Identify which cell holds the provided text, then report its (X, Y) central coordinate. 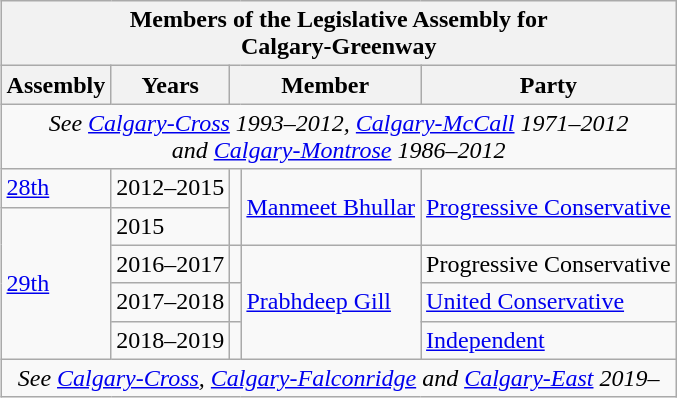
See Calgary-Cross, Calgary-Falconridge and Calgary-East 2019– (338, 378)
Years (170, 85)
28th (56, 188)
United Conservative (549, 302)
2017–2018 (170, 302)
Member (326, 85)
29th (56, 283)
2018–2019 (170, 340)
Assembly (56, 85)
2016–2017 (170, 264)
Members of the Legislative Assembly forCalgary-Greenway (338, 34)
2015 (170, 226)
Prabhdeep Gill (331, 302)
Party (549, 85)
2012–2015 (170, 188)
See Calgary-Cross 1993–2012, Calgary-McCall 1971–2012and Calgary-Montrose 1986–2012 (338, 136)
Independent (549, 340)
Manmeet Bhullar (331, 207)
